Scan for the cell matching the given text and deliver its [x, y] coordinate at center. 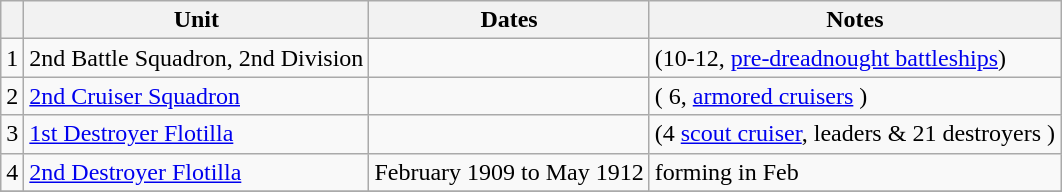
Unit [196, 20]
4 [12, 172]
1 [12, 58]
3 [12, 134]
forming in Feb [854, 172]
1st Destroyer Flotilla [196, 134]
2 [12, 96]
2nd Cruiser Squadron [196, 96]
Dates [509, 20]
( 6, armored cruisers ) [854, 96]
Notes [854, 20]
2nd Destroyer Flotilla [196, 172]
2nd Battle Squadron, 2nd Division [196, 58]
February 1909 to May 1912 [509, 172]
(10-12, pre-dreadnought battleships) [854, 58]
(4 scout cruiser, leaders & 21 destroyers ) [854, 134]
